Identify which cell holds the provided text, then report its [X, Y] central coordinate. 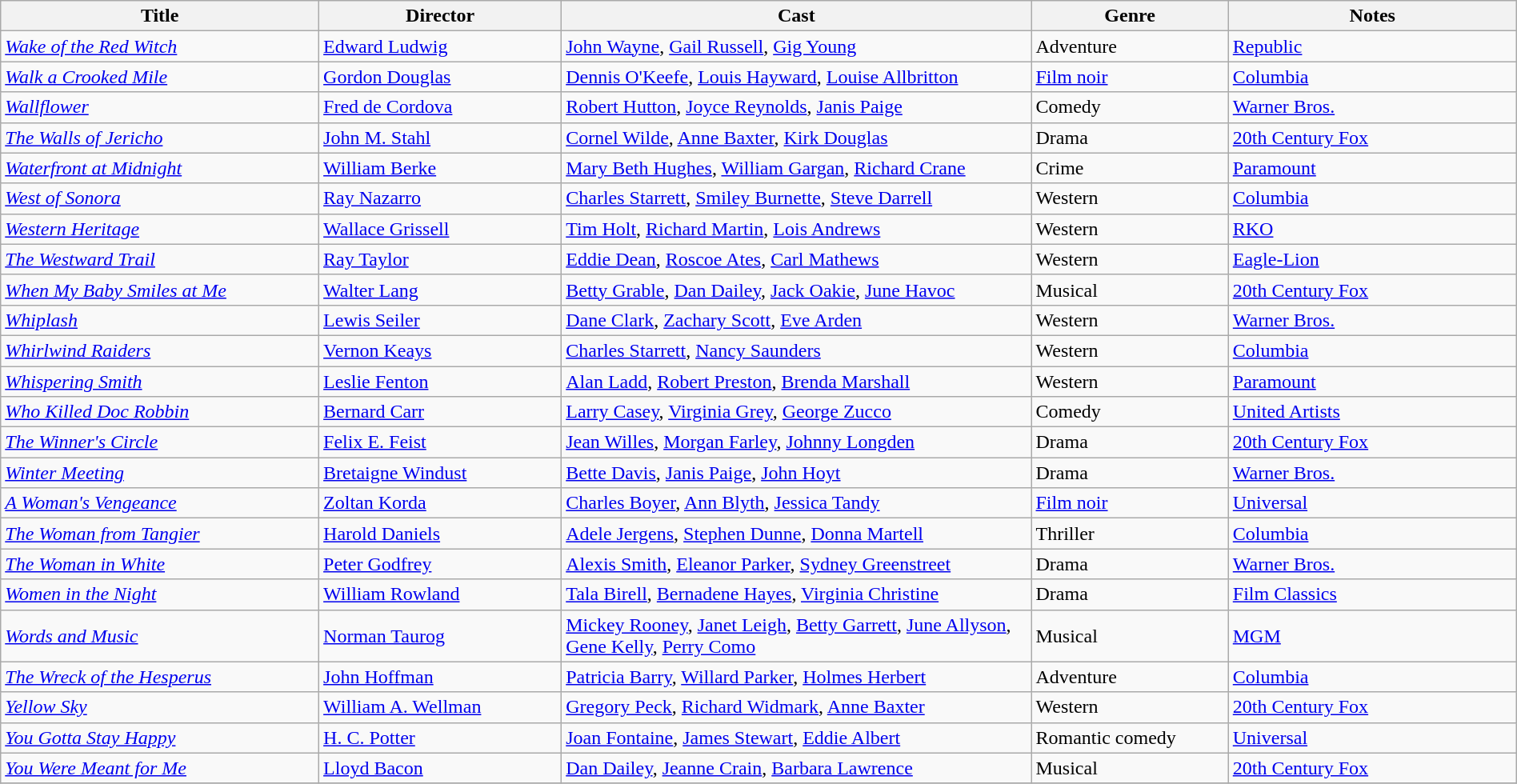
The Westward Trail [160, 259]
Whispering Smith [160, 382]
H. C. Potter [440, 738]
William A. Wellman [440, 707]
Leslie Fenton [440, 382]
Wallace Grissell [440, 229]
Zoltan Korda [440, 503]
Walk a Crooked Mile [160, 77]
Women in the Night [160, 594]
Charles Starrett, Nancy Saunders [797, 350]
RKO [1372, 229]
Alan Ladd, Robert Preston, Brenda Marshall [797, 382]
Dan Dailey, Jeanne Crain, Barbara Lawrence [797, 768]
The Woman from Tangier [160, 534]
Who Killed Doc Robbin [160, 412]
Notes [1372, 16]
Tala Birell, Bernadene Hayes, Virginia Christine [797, 594]
William Rowland [440, 594]
Bette Davis, Janis Paige, John Hoyt [797, 473]
When My Baby Smiles at Me [160, 290]
Genre [1130, 16]
The Walls of Jericho [160, 138]
John M. Stahl [440, 138]
Words and Music [160, 635]
Romantic comedy [1130, 738]
Mary Beth Hughes, William Gargan, Richard Crane [797, 168]
Fred de Cordova [440, 107]
Harold Daniels [440, 534]
Vernon Keays [440, 350]
Film Classics [1372, 594]
John Wayne, Gail Russell, Gig Young [797, 46]
A Woman's Vengeance [160, 503]
You Were Meant for Me [160, 768]
The Woman in White [160, 564]
You Gotta Stay Happy [160, 738]
Ray Taylor [440, 259]
The Winner's Circle [160, 442]
Felix E. Feist [440, 442]
Wake of the Red Witch [160, 46]
Gregory Peck, Richard Widmark, Anne Baxter [797, 707]
Dennis O'Keefe, Louis Hayward, Louise Allbritton [797, 77]
Waterfront at Midnight [160, 168]
Bretaigne Windust [440, 473]
MGM [1372, 635]
Patricia Barry, Willard Parker, Holmes Herbert [797, 677]
Robert Hutton, Joyce Reynolds, Janis Paige [797, 107]
Adele Jergens, Stephen Dunne, Donna Martell [797, 534]
Thriller [1130, 534]
Gordon Douglas [440, 77]
Jean Willes, Morgan Farley, Johnny Longden [797, 442]
Yellow Sky [160, 707]
Whirlwind Raiders [160, 350]
Republic [1372, 46]
Lloyd Bacon [440, 768]
Walter Lang [440, 290]
Larry Casey, Virginia Grey, George Zucco [797, 412]
Whiplash [160, 320]
Cast [797, 16]
United Artists [1372, 412]
Norman Taurog [440, 635]
Eddie Dean, Roscoe Ates, Carl Mathews [797, 259]
Tim Holt, Richard Martin, Lois Andrews [797, 229]
Charles Boyer, Ann Blyth, Jessica Tandy [797, 503]
Director [440, 16]
Winter Meeting [160, 473]
Western Heritage [160, 229]
Lewis Seiler [440, 320]
The Wreck of the Hesperus [160, 677]
Betty Grable, Dan Dailey, Jack Oakie, June Havoc [797, 290]
Title [160, 16]
Peter Godfrey [440, 564]
West of Sonora [160, 198]
William Berke [440, 168]
Joan Fontaine, James Stewart, Eddie Albert [797, 738]
Mickey Rooney, Janet Leigh, Betty Garrett, June Allyson, Gene Kelly, Perry Como [797, 635]
Crime [1130, 168]
Eagle-Lion [1372, 259]
John Hoffman [440, 677]
Bernard Carr [440, 412]
Ray Nazarro [440, 198]
Alexis Smith, Eleanor Parker, Sydney Greenstreet [797, 564]
Dane Clark, Zachary Scott, Eve Arden [797, 320]
Wallflower [160, 107]
Edward Ludwig [440, 46]
Charles Starrett, Smiley Burnette, Steve Darrell [797, 198]
Cornel Wilde, Anne Baxter, Kirk Douglas [797, 138]
